Determine the (x, y) coordinate at the center of the cell enclosing the given text.  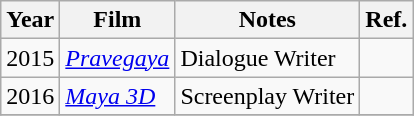
Maya 3D (118, 96)
Screenplay Writer (268, 96)
2015 (30, 58)
Ref. (386, 20)
Notes (268, 20)
2016 (30, 96)
Pravegaya (118, 58)
Dialogue Writer (268, 58)
Year (30, 20)
Film (118, 20)
